Search for the cell housing the specified text and yield its (X, Y) center coordinate. 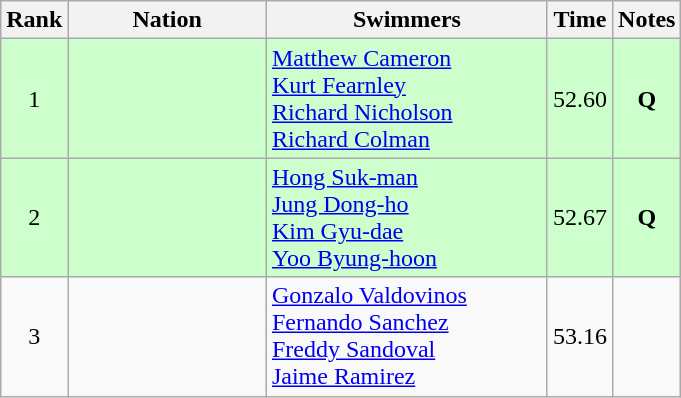
Rank (34, 20)
2 (34, 218)
1 (34, 98)
Hong Suk-man Jung Dong-ho Kim Gyu-dae Yoo Byung-hoon (406, 218)
3 (34, 336)
52.67 (580, 218)
Swimmers (406, 20)
52.60 (580, 98)
53.16 (580, 336)
Gonzalo Valdovinos Fernando Sanchez Freddy Sandoval Jaime Ramirez (406, 336)
Time (580, 20)
Notes (647, 20)
Matthew Cameron Kurt Fearnley Richard Nicholson Richard Colman (406, 98)
Nation (168, 20)
